Return the [x, y] coordinate for the center point of the cell that contains the specified text.  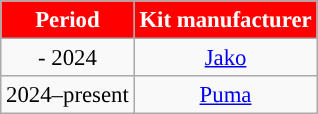
Period [68, 20]
Puma [226, 95]
Kit manufacturer [226, 20]
- 2024 [68, 58]
Jako [226, 58]
2024–present [68, 95]
